Search for the cell housing the specified text and yield its (X, Y) center coordinate. 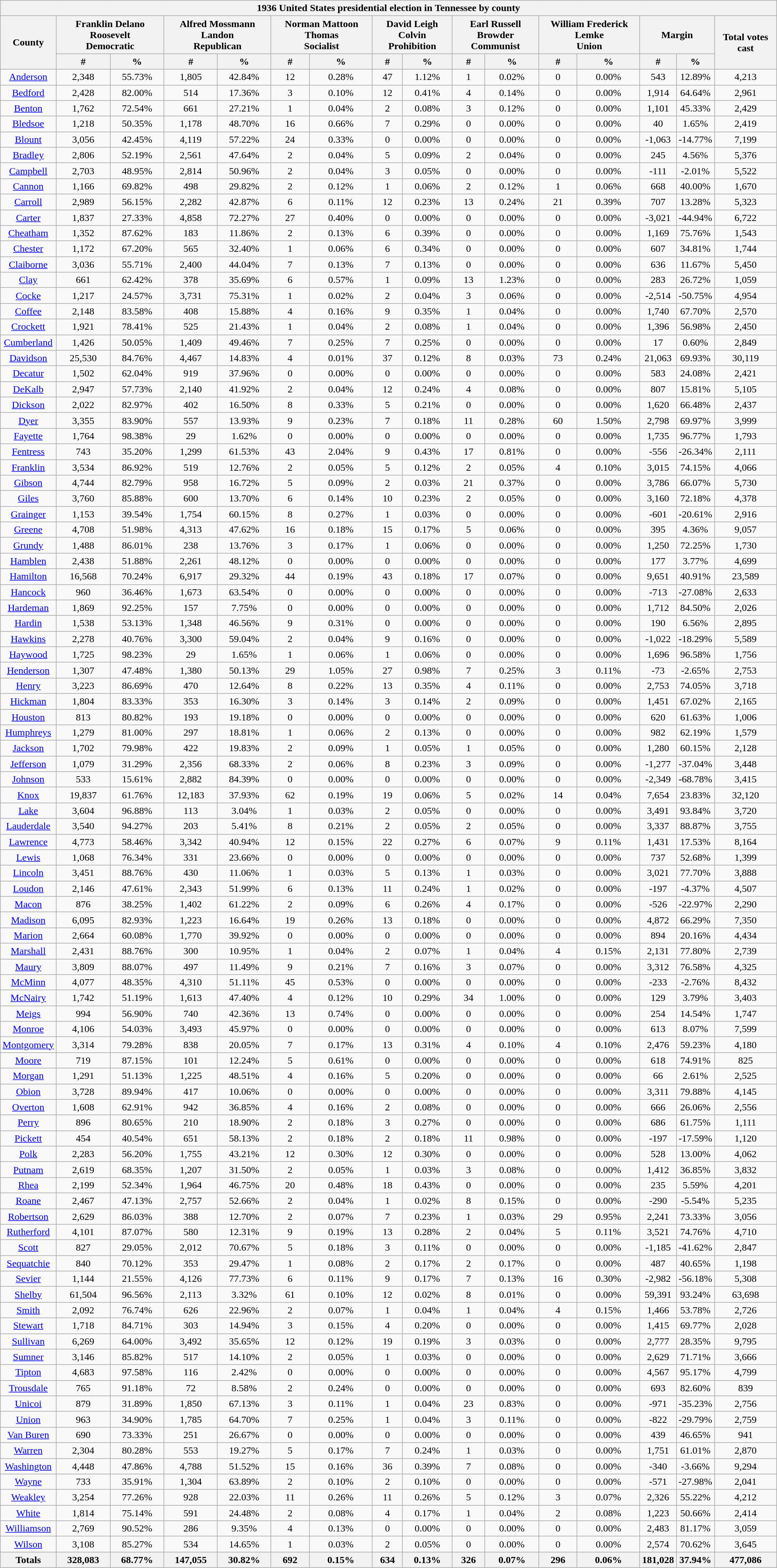
67.13% (244, 1404)
61,504 (83, 1295)
27.33% (137, 218)
58.13% (244, 1138)
454 (83, 1138)
46.65% (695, 1435)
2,769 (83, 1529)
Totals (28, 1560)
1,673 (191, 592)
-1,277 (658, 764)
1,770 (191, 935)
534 (191, 1544)
5,730 (745, 483)
477,086 (745, 1560)
1,399 (745, 857)
2,561 (191, 155)
1,431 (658, 842)
3,337 (658, 826)
326 (468, 1560)
77.73% (244, 1279)
96.88% (137, 811)
4,062 (745, 1154)
51.98% (137, 530)
12.24% (244, 1060)
4,212 (745, 1497)
4,467 (191, 358)
3,604 (83, 811)
55.22% (695, 1497)
50.05% (137, 342)
18.81% (244, 733)
8.58% (244, 1388)
-556 (658, 451)
2,947 (83, 389)
63.54% (244, 592)
-20.61% (695, 514)
743 (83, 451)
4.56% (695, 155)
Houston (28, 717)
75.31% (244, 296)
1,735 (658, 436)
Bledsoe (28, 124)
Total votes cast (745, 43)
1,198 (745, 1263)
Robertson (28, 1217)
Hawkins (28, 639)
10.95% (244, 951)
533 (83, 779)
4,954 (745, 296)
896 (83, 1123)
84.39% (244, 779)
5.41% (244, 826)
7,599 (745, 1029)
3,415 (745, 779)
3,493 (191, 1029)
40.76% (137, 639)
3,448 (745, 764)
1,207 (191, 1169)
39.92% (244, 935)
80.28% (137, 1450)
55.71% (137, 264)
83.58% (137, 311)
607 (658, 249)
2,619 (83, 1169)
-111 (658, 171)
Benton (28, 108)
-68.78% (695, 779)
1,291 (83, 1076)
85.88% (137, 499)
9,795 (745, 1341)
3,809 (83, 966)
3,015 (658, 467)
157 (191, 608)
210 (191, 1123)
2,128 (745, 748)
85.27% (137, 1544)
4,101 (83, 1232)
16.72% (244, 483)
84.71% (137, 1326)
Montgomery (28, 1045)
-27.08% (695, 592)
96.58% (695, 654)
Cannon (28, 186)
600 (191, 499)
2,419 (745, 124)
982 (658, 733)
2,012 (191, 1248)
1,805 (191, 77)
1,804 (83, 701)
67.20% (137, 249)
3,760 (83, 499)
-3,021 (658, 218)
-1,063 (658, 139)
1.62% (244, 436)
3.77% (695, 561)
35.69% (244, 280)
0.81% (511, 451)
16,568 (83, 577)
Claiborne (28, 264)
62 (290, 795)
1,169 (658, 233)
251 (191, 1435)
61.63% (695, 717)
86.92% (137, 467)
Giles (28, 499)
4,077 (83, 982)
Smith (28, 1310)
1,725 (83, 654)
1,348 (191, 623)
1,178 (191, 124)
296 (558, 1560)
20 (290, 1185)
Sullivan (28, 1341)
1.50% (608, 420)
2.04% (341, 451)
378 (191, 280)
2,414 (745, 1513)
61.76% (137, 795)
Knox (28, 795)
47.64% (244, 155)
22.96% (244, 1310)
840 (83, 1263)
Shelby (28, 1295)
Hickman (28, 701)
13.28% (695, 202)
30.82% (244, 1560)
2,961 (745, 93)
9,294 (745, 1466)
62.42% (137, 280)
Williamson (28, 1529)
82.79% (137, 483)
3,314 (83, 1045)
1,488 (83, 545)
13.70% (244, 499)
Overton (28, 1107)
91.18% (137, 1388)
958 (191, 483)
96.77% (695, 436)
Earl Russell BrowderCommunist (495, 35)
-3.66% (695, 1466)
60.08% (137, 935)
37 (388, 358)
283 (658, 280)
3,451 (83, 873)
56.20% (137, 1154)
-526 (658, 904)
42.36% (244, 1014)
2,777 (658, 1341)
Bedford (28, 93)
2,437 (745, 405)
3,521 (658, 1232)
942 (191, 1107)
651 (191, 1138)
Bradley (28, 155)
Perry (28, 1123)
51.19% (137, 998)
61 (290, 1295)
66.29% (695, 920)
388 (191, 1217)
2,343 (191, 889)
254 (658, 1014)
David Leigh ColvinProhibition (412, 35)
1,696 (658, 654)
3,728 (83, 1092)
22 (388, 842)
-4.37% (695, 889)
47.86% (137, 1466)
Fayette (28, 436)
1,730 (745, 545)
4,213 (745, 77)
County (28, 43)
3,403 (745, 998)
74.05% (695, 686)
Carter (28, 218)
618 (658, 1060)
Van Buren (28, 1435)
3,059 (745, 1529)
402 (191, 405)
86.03% (137, 1217)
1,402 (191, 904)
34.81% (695, 249)
825 (745, 1060)
183 (191, 233)
497 (191, 966)
591 (191, 1513)
517 (191, 1357)
-50.75% (695, 296)
514 (191, 93)
3,342 (191, 842)
75.14% (137, 1513)
74.15% (695, 467)
62.04% (137, 374)
24 (290, 139)
11.49% (244, 966)
70.67% (244, 1248)
Franklin (28, 467)
98.38% (137, 436)
807 (658, 389)
693 (658, 1388)
Polk (28, 1154)
2,199 (83, 1185)
487 (658, 1263)
147,055 (191, 1560)
2,348 (83, 77)
2,428 (83, 93)
Grainger (28, 514)
56.15% (137, 202)
85.82% (137, 1357)
1,755 (191, 1154)
17.53% (695, 842)
98.23% (137, 654)
876 (83, 904)
77.26% (137, 1497)
40.91% (695, 577)
47 (388, 77)
0.74% (341, 1014)
27.21% (244, 108)
69.93% (695, 358)
Moore (28, 1060)
395 (658, 530)
1,762 (83, 108)
79.98% (137, 748)
66 (658, 1076)
Grundy (28, 545)
59.23% (695, 1045)
1,751 (658, 1450)
553 (191, 1450)
439 (658, 1435)
Cheatham (28, 233)
52.68% (695, 857)
15.61% (137, 779)
87.07% (137, 1232)
2,726 (745, 1310)
-713 (658, 592)
-2,349 (658, 779)
McNairy (28, 998)
5,376 (745, 155)
44.04% (244, 264)
Humphreys (28, 733)
1,718 (83, 1326)
4,310 (191, 982)
63.89% (244, 1482)
2,467 (83, 1201)
1,837 (83, 218)
919 (191, 374)
636 (658, 264)
2,400 (191, 264)
1,502 (83, 374)
7,350 (745, 920)
21.43% (244, 327)
77.80% (695, 951)
48.12% (244, 561)
2,476 (658, 1045)
16.64% (244, 920)
DeKalb (28, 389)
4,145 (745, 1092)
0.40% (341, 218)
82.60% (695, 1388)
68.77% (137, 1560)
29.47% (244, 1263)
1,740 (658, 311)
1,764 (83, 436)
14 (558, 795)
0.41% (427, 93)
2,438 (83, 561)
69.77% (695, 1326)
116 (191, 1372)
328,083 (83, 1560)
-35.23% (695, 1404)
26.06% (695, 1107)
470 (191, 686)
Coffee (28, 311)
52.19% (137, 155)
2,022 (83, 405)
7,199 (745, 139)
408 (191, 311)
Wilson (28, 1544)
5,589 (745, 639)
5,522 (745, 171)
34 (468, 998)
32.40% (244, 249)
1,543 (745, 233)
Henry (28, 686)
28.35% (695, 1341)
0.66% (341, 124)
286 (191, 1529)
Norman Mattoon ThomasSocialist (322, 35)
51.88% (137, 561)
Jackson (28, 748)
1,747 (745, 1014)
Monroe (28, 1029)
2,241 (658, 1217)
74.76% (695, 1232)
1.12% (427, 77)
2,895 (745, 623)
2,278 (83, 639)
Maury (28, 966)
Franklin Delano RooseveltDemocratic (110, 35)
11.67% (695, 264)
46.56% (244, 623)
40.54% (137, 1138)
66.07% (695, 483)
2,916 (745, 514)
3,720 (745, 811)
1,412 (658, 1169)
15.88% (244, 311)
31.29% (137, 764)
4,434 (745, 935)
5,308 (745, 1279)
50.96% (244, 171)
76.58% (695, 966)
1,914 (658, 93)
740 (191, 1014)
19.83% (244, 748)
297 (191, 733)
55.73% (137, 77)
70.12% (137, 1263)
733 (83, 1482)
12.89% (695, 77)
80.65% (137, 1123)
Morgan (28, 1076)
3,666 (745, 1357)
2,421 (745, 374)
9,057 (745, 530)
-2.01% (695, 171)
1,111 (745, 1123)
0.95% (608, 1217)
2,849 (745, 342)
300 (191, 951)
47.62% (244, 530)
92.25% (137, 608)
4,773 (83, 842)
20.05% (244, 1045)
73 (558, 358)
0.34% (427, 249)
928 (191, 1497)
2,450 (745, 327)
50.66% (695, 1513)
1,670 (745, 186)
894 (658, 935)
3,731 (191, 296)
Carroll (28, 202)
1,250 (658, 545)
61.75% (695, 1123)
-2.65% (695, 670)
62.91% (137, 1107)
6.56% (695, 623)
2,739 (745, 951)
Marion (28, 935)
-17.59% (695, 1138)
Chester (28, 249)
68.35% (137, 1169)
960 (83, 592)
Crockett (28, 327)
666 (658, 1107)
1,850 (191, 1404)
5,323 (745, 202)
4,106 (83, 1029)
3,832 (745, 1169)
1,299 (191, 451)
2,304 (83, 1450)
47.13% (137, 1201)
331 (191, 857)
1,279 (83, 733)
245 (658, 155)
7,654 (658, 795)
Stewart (28, 1326)
20.16% (695, 935)
-29.79% (695, 1419)
14.54% (695, 1014)
37.93% (244, 795)
557 (191, 420)
46.75% (244, 1185)
13.76% (244, 545)
0.83% (511, 1404)
3,355 (83, 420)
21.55% (137, 1279)
14.83% (244, 358)
44 (290, 577)
9,651 (658, 577)
Hamblen (28, 561)
707 (658, 202)
634 (388, 1560)
580 (191, 1232)
Sumner (28, 1357)
18.90% (244, 1123)
Cumberland (28, 342)
4,567 (658, 1372)
-56.18% (695, 1279)
-571 (658, 1482)
Rhea (28, 1185)
14.94% (244, 1326)
72.18% (695, 499)
Hamilton (28, 577)
Lewis (28, 857)
1,756 (745, 654)
24.57% (137, 296)
2,574 (658, 1544)
Lawrence (28, 842)
-2,982 (658, 1279)
45.97% (244, 1029)
88.87% (695, 826)
583 (658, 374)
12.31% (244, 1232)
2,431 (83, 951)
34.90% (137, 1419)
80.82% (137, 717)
422 (191, 748)
48.70% (244, 124)
2,633 (745, 592)
Dyer (28, 420)
53.78% (695, 1310)
72.54% (137, 108)
0.37% (511, 483)
16.30% (244, 701)
51.13% (137, 1076)
2,261 (191, 561)
Marshall (28, 951)
White (28, 1513)
2.42% (244, 1372)
93.24% (695, 1295)
4,507 (745, 889)
18 (388, 1185)
4,744 (83, 483)
Unicoi (28, 1404)
6,722 (745, 218)
Alfred Mossmann LandonRepublican (217, 35)
6,095 (83, 920)
4,119 (191, 139)
-1,022 (658, 639)
430 (191, 873)
81.17% (695, 1529)
25,530 (83, 358)
1,712 (658, 608)
2,757 (191, 1201)
54.03% (137, 1029)
4,708 (83, 530)
941 (745, 1435)
2,483 (658, 1529)
23.66% (244, 857)
-2,514 (658, 296)
40.00% (695, 186)
72 (191, 1388)
5.59% (695, 1185)
51.11% (244, 982)
19.18% (244, 717)
67.70% (695, 311)
620 (658, 717)
13.00% (695, 1154)
2,111 (745, 451)
1.05% (341, 670)
3.04% (244, 811)
4,858 (191, 218)
2,570 (745, 311)
69.82% (137, 186)
4,201 (745, 1185)
12.64% (244, 686)
63,698 (745, 1295)
238 (191, 545)
1,225 (191, 1076)
1,415 (658, 1326)
1,006 (745, 717)
2,283 (83, 1154)
1,620 (658, 405)
82.93% (137, 920)
3,755 (745, 826)
23.83% (695, 795)
8,432 (745, 982)
41.92% (244, 389)
-1,185 (658, 1248)
78.41% (137, 327)
76.74% (137, 1310)
2,525 (745, 1076)
69.97% (695, 420)
12.70% (244, 1217)
Wayne (28, 1482)
1,166 (83, 186)
2,165 (745, 701)
Trousdale (28, 1388)
Madison (28, 920)
Haywood (28, 654)
Decatur (28, 374)
96.56% (137, 1295)
3,160 (658, 499)
4,066 (745, 467)
35.65% (244, 1341)
4,872 (658, 920)
690 (83, 1435)
0.57% (341, 280)
50.13% (244, 670)
1.00% (511, 998)
14.65% (244, 1544)
1,538 (83, 623)
11.86% (244, 233)
2,026 (745, 608)
Scott (28, 1248)
-2.76% (695, 982)
62.19% (695, 733)
72.25% (695, 545)
3,312 (658, 966)
4,126 (191, 1279)
Macon (28, 904)
87.15% (137, 1060)
2,148 (83, 311)
-5.54% (695, 1201)
Greene (28, 530)
2,092 (83, 1310)
2,290 (745, 904)
-822 (658, 1419)
2,282 (191, 202)
Pickett (28, 1138)
70.62% (695, 1544)
5,105 (745, 389)
181,028 (658, 1560)
McMinn (28, 982)
4,799 (745, 1372)
8,164 (745, 842)
16.50% (244, 405)
47.61% (137, 889)
Blount (28, 139)
52.66% (244, 1201)
57.22% (244, 139)
519 (191, 467)
31.50% (244, 1169)
2,703 (83, 171)
626 (191, 1310)
47.48% (137, 670)
2,140 (191, 389)
-14.77% (695, 139)
88.07% (137, 966)
1,380 (191, 670)
1,153 (83, 514)
2,429 (745, 108)
50.35% (137, 124)
1,409 (191, 342)
48.51% (244, 1076)
-37.04% (695, 764)
-233 (658, 982)
17.36% (244, 93)
5,235 (745, 1201)
4,683 (83, 1372)
838 (191, 1045)
43.21% (244, 1154)
Hancock (28, 592)
Davidson (28, 358)
24.48% (244, 1513)
-290 (658, 1201)
2,806 (83, 155)
70.24% (137, 577)
3,300 (191, 639)
2,882 (191, 779)
1,744 (745, 249)
-601 (658, 514)
-44.94% (695, 218)
61.53% (244, 451)
29.32% (244, 577)
3,540 (83, 826)
14.10% (244, 1357)
23,589 (745, 577)
1,079 (83, 764)
30,119 (745, 358)
40 (658, 124)
879 (83, 1404)
719 (83, 1060)
2,759 (745, 1419)
2,664 (83, 935)
-27.98% (695, 1482)
Dickson (28, 405)
56.98% (695, 327)
1,579 (745, 733)
3,036 (83, 264)
24.08% (695, 374)
74.91% (695, 1060)
-340 (658, 1466)
1,964 (191, 1185)
3,786 (658, 483)
35.91% (137, 1482)
9.35% (244, 1529)
303 (191, 1326)
37.94% (695, 1560)
37.96% (244, 374)
29.82% (244, 186)
4,313 (191, 530)
77.70% (695, 873)
1,068 (83, 857)
5,450 (745, 264)
0.22% (341, 686)
71.71% (695, 1357)
3,311 (658, 1092)
Campbell (28, 171)
61.22% (244, 904)
Gibson (28, 483)
1,921 (83, 327)
1,101 (658, 108)
97.58% (137, 1372)
Hardeman (28, 608)
3.79% (695, 998)
93.84% (695, 811)
60 (558, 420)
0.53% (341, 982)
40.94% (244, 842)
203 (191, 826)
38.25% (137, 904)
113 (191, 811)
1,218 (83, 124)
36.46% (137, 592)
40.65% (695, 1263)
1.23% (511, 280)
23 (468, 1404)
0.61% (341, 1060)
Fentress (28, 451)
1,426 (83, 342)
4,448 (83, 1466)
3,718 (745, 686)
994 (83, 1014)
89.94% (137, 1092)
813 (83, 717)
1,144 (83, 1279)
4,325 (745, 966)
2,113 (191, 1295)
52.34% (137, 1185)
1,702 (83, 748)
29.05% (137, 1248)
1,785 (191, 1419)
528 (658, 1154)
565 (191, 249)
668 (658, 186)
2,326 (658, 1497)
692 (290, 1560)
22.03% (244, 1497)
64.64% (695, 93)
94.27% (137, 826)
83.33% (137, 701)
6,917 (191, 577)
7.75% (244, 608)
21,063 (658, 358)
2.61% (695, 1076)
Margin (677, 35)
Putnam (28, 1169)
3,491 (658, 811)
2,798 (658, 420)
1936 United States presidential election in Tennessee by county (388, 8)
Hardin (28, 623)
-18.29% (695, 639)
35.20% (137, 451)
Meigs (28, 1014)
84.50% (695, 608)
15.81% (695, 389)
6,269 (83, 1341)
86.69% (137, 686)
1,280 (658, 748)
2,556 (745, 1107)
59,391 (658, 1295)
4.36% (695, 530)
1,120 (745, 1138)
Rutherford (28, 1232)
47.40% (244, 998)
2,870 (745, 1450)
39.54% (137, 514)
86.01% (137, 545)
4,788 (191, 1466)
84.76% (137, 358)
525 (191, 327)
1,172 (83, 249)
765 (83, 1388)
82.00% (137, 93)
3,534 (83, 467)
58.46% (137, 842)
57.73% (137, 389)
Lauderdale (28, 826)
53.13% (137, 623)
3,999 (745, 420)
3,223 (83, 686)
45.33% (695, 108)
45 (290, 982)
3,108 (83, 1544)
82.97% (137, 405)
-22.97% (695, 904)
95.17% (695, 1372)
2,756 (745, 1404)
64.00% (137, 1341)
1,451 (658, 701)
2,814 (191, 171)
101 (191, 1060)
1,613 (191, 998)
75.76% (695, 233)
839 (745, 1388)
51.99% (244, 889)
3.32% (244, 1295)
Lake (28, 811)
1,742 (83, 998)
56.90% (137, 1014)
2,041 (745, 1482)
1,059 (745, 280)
235 (658, 1185)
1,793 (745, 436)
Lincoln (28, 873)
613 (658, 1029)
59.04% (244, 639)
-971 (658, 1404)
-73 (658, 670)
2,028 (745, 1326)
1,396 (658, 327)
Sevier (28, 1279)
42.84% (244, 77)
4,710 (745, 1232)
Henderson (28, 670)
498 (191, 186)
66.48% (695, 405)
Roane (28, 1201)
1,352 (83, 233)
26.72% (695, 280)
0.60% (695, 342)
51.52% (244, 1466)
4,378 (745, 499)
William Frederick LemkeUnion (589, 35)
827 (83, 1248)
79.88% (695, 1092)
11.06% (244, 873)
3,021 (658, 873)
48.95% (137, 171)
4,699 (745, 561)
1,466 (658, 1310)
129 (658, 998)
-26.34% (695, 451)
3,645 (745, 1544)
90.52% (137, 1529)
Anderson (28, 77)
Union (28, 1419)
Washington (28, 1466)
1,814 (83, 1513)
13.93% (244, 420)
1,754 (191, 514)
48.35% (137, 982)
72.27% (244, 218)
Loudon (28, 889)
0.48% (341, 1185)
19.27% (244, 1450)
2,989 (83, 202)
1,608 (83, 1107)
Johnson (28, 779)
1,307 (83, 670)
3,888 (745, 873)
19,837 (83, 795)
32,120 (745, 795)
193 (191, 717)
10.06% (244, 1092)
Sequatchie (28, 1263)
2,847 (745, 1248)
2,131 (658, 951)
3,254 (83, 1497)
87.62% (137, 233)
Obion (28, 1092)
36 (388, 1466)
12,183 (191, 795)
1,217 (83, 296)
81.00% (137, 733)
190 (658, 623)
76.34% (137, 857)
42.87% (244, 202)
67.02% (695, 701)
1,304 (191, 1482)
61.01% (695, 1450)
64.70% (244, 1419)
177 (658, 561)
3,492 (191, 1341)
417 (191, 1092)
543 (658, 77)
1,869 (83, 608)
Tipton (28, 1372)
26.67% (244, 1435)
68.33% (244, 764)
737 (658, 857)
Cocke (28, 296)
Clay (28, 280)
79.28% (137, 1045)
3,146 (83, 1357)
2,146 (83, 889)
42.45% (137, 139)
-41.62% (695, 1248)
2,356 (191, 764)
31.89% (137, 1404)
8.07% (695, 1029)
686 (658, 1123)
Warren (28, 1450)
83.90% (137, 420)
4,180 (745, 1045)
963 (83, 1419)
12.76% (244, 467)
49.46% (244, 342)
Jefferson (28, 764)
Weakley (28, 1497)
